Locate the cell with the specified text and output its (X, Y) center coordinate. 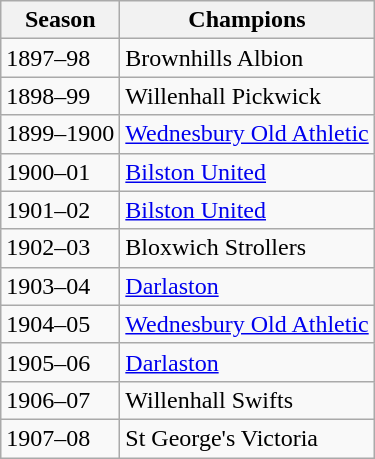
1901–02 (60, 210)
Willenhall Pickwick (247, 96)
1904–05 (60, 324)
Champions (247, 20)
1903–04 (60, 286)
1897–98 (60, 58)
1905–06 (60, 362)
Brownhills Albion (247, 58)
Willenhall Swifts (247, 400)
Bloxwich Strollers (247, 248)
1907–08 (60, 438)
1900–01 (60, 172)
Season (60, 20)
1906–07 (60, 400)
St George's Victoria (247, 438)
1898–99 (60, 96)
1902–03 (60, 248)
1899–1900 (60, 134)
